From the cell containing the given text, extract its center point as [x, y] coordinate. 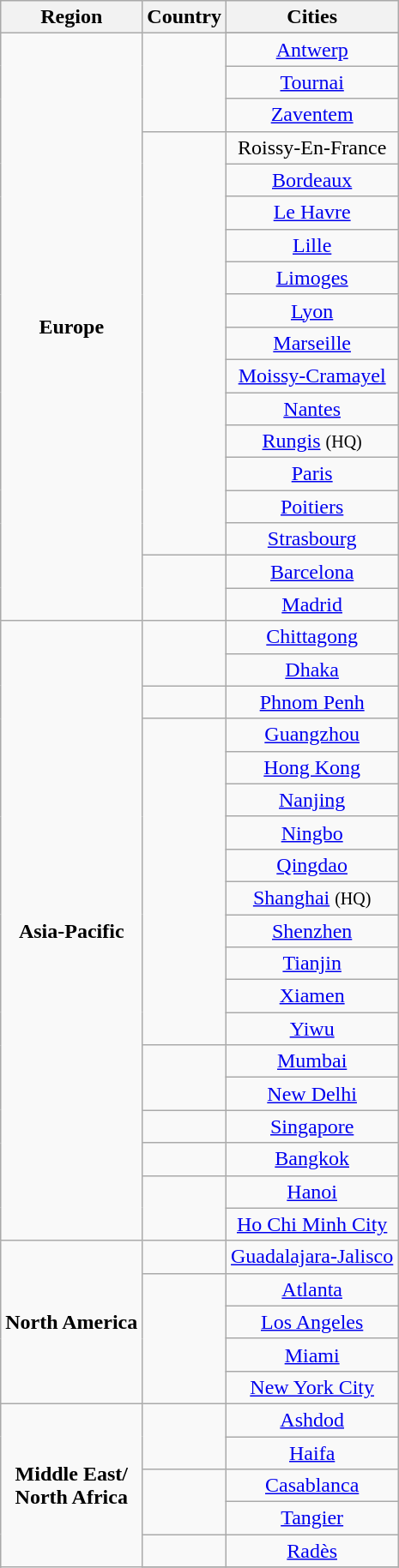
Middle East/North Africa [72, 1485]
Region [72, 17]
Ningbo [312, 832]
North America [72, 1322]
Hanoi [312, 1192]
Shenzhen [312, 930]
Yiwu [312, 1029]
Roissy-En-France [312, 147]
New York City [312, 1387]
Dhaka [312, 670]
Ashdod [312, 1420]
Tangier [312, 1518]
Moissy-Cramayel [312, 375]
Casablanca [312, 1486]
Miami [312, 1355]
Lille [312, 245]
Haifa [312, 1453]
Madrid [312, 604]
Zaventem [312, 115]
Chittagong [312, 637]
Poitiers [312, 507]
Bordeaux [312, 180]
Cities [312, 17]
New Delhi [312, 1094]
Phnom Penh [312, 702]
Country [184, 17]
Bangkok [312, 1159]
Paris [312, 474]
Marseille [312, 343]
Nantes [312, 409]
Strasbourg [312, 539]
Le Havre [312, 213]
Europe [72, 327]
Tournai [312, 82]
Rungis (HQ) [312, 442]
Mumbai [312, 1061]
Antwerp [312, 50]
Ho Chi Minh City [312, 1224]
Nanjing [312, 800]
Hong Kong [312, 767]
Xiamen [312, 996]
Shanghai (HQ) [312, 898]
Tianjin [312, 964]
Qingdao [312, 865]
Singapore [312, 1126]
Barcelona [312, 572]
Lyon [312, 310]
Asia-Pacific [72, 931]
Atlanta [312, 1289]
Guadalajara-Jalisco [312, 1257]
Los Angeles [312, 1322]
Limoges [312, 278]
Guangzhou [312, 735]
Radès [312, 1551]
